Return the (x, y) coordinate for the center point of the cell that contains the specified text.  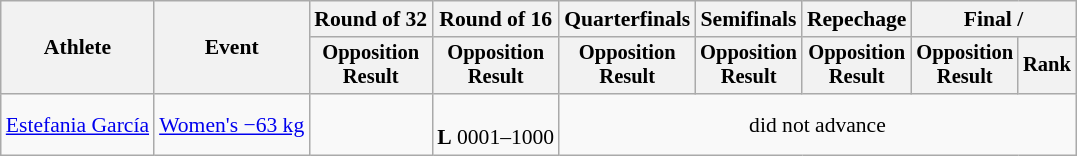
Repechage (857, 19)
Event (232, 48)
Round of 32 (370, 19)
L 0001–1000 (496, 124)
Round of 16 (496, 19)
Women's −63 kg (232, 124)
Athlete (78, 48)
Semifinals (748, 19)
Estefania García (78, 124)
did not advance (817, 124)
Quarterfinals (627, 19)
Final / (993, 19)
Rank (1047, 66)
